Return the (x, y) coordinate for the center point of the cell that contains the specified text.  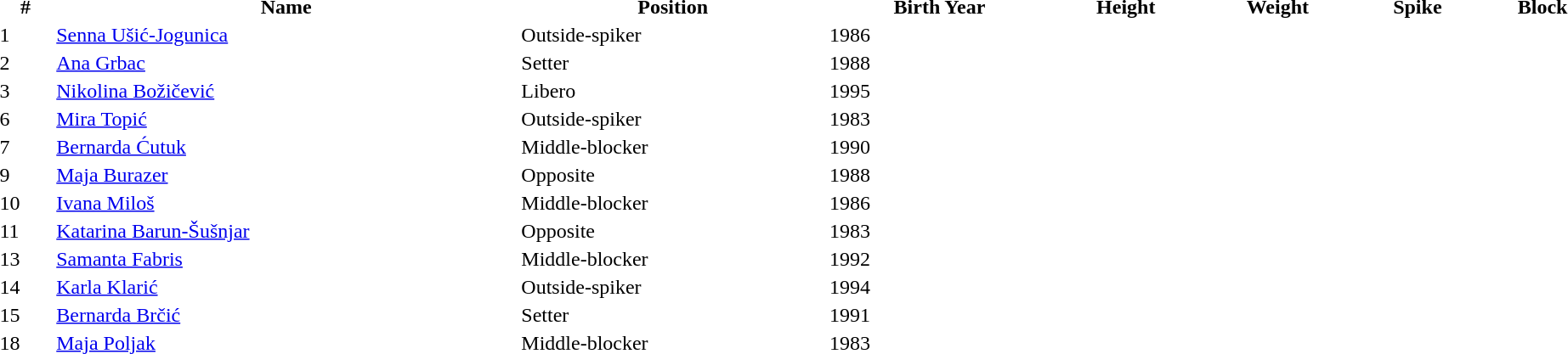
Karla Klarić (286, 287)
Bernarda Brčić (286, 315)
1992 (940, 259)
Senna Ušić-Jogunica (286, 35)
Mira Topić (286, 119)
1994 (940, 287)
1990 (940, 147)
Libero (673, 91)
Maja Burazer (286, 175)
1995 (940, 91)
Nikolina Božičević (286, 91)
Katarina Barun-Šušnjar (286, 231)
Ivana Miloš (286, 203)
Ana Grbac (286, 63)
Bernarda Ćutuk (286, 147)
Samanta Fabris (286, 259)
1991 (940, 315)
